Locate the cell with the specified text and output its (X, Y) center coordinate. 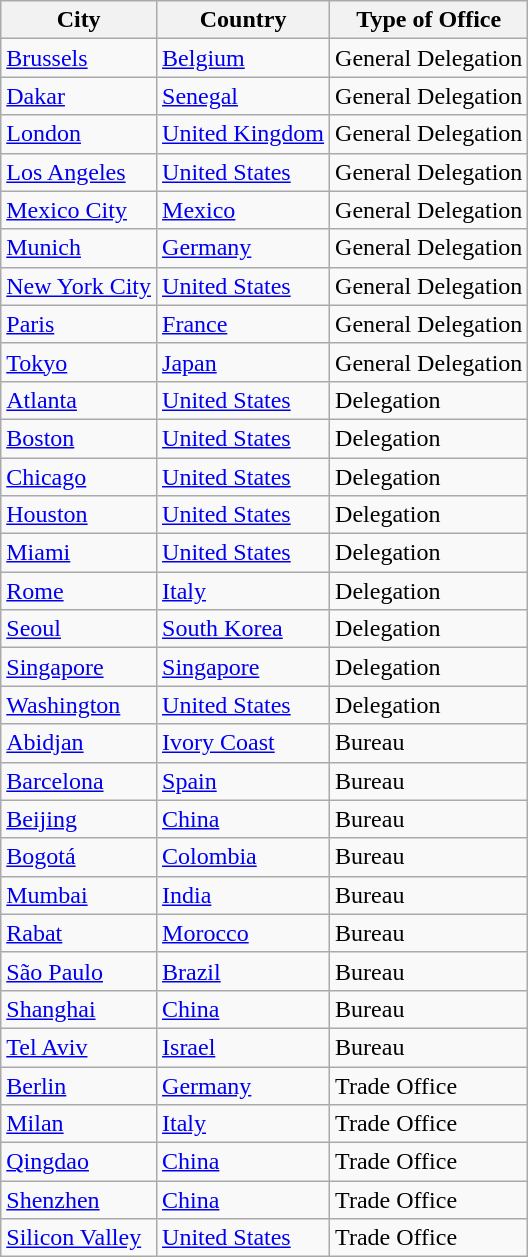
Tokyo (79, 362)
Seoul (79, 629)
Rabat (79, 933)
Beijing (79, 819)
United Kingdom (244, 134)
Qingdao (79, 1162)
Los Angeles (79, 172)
Brussels (79, 58)
Berlin (79, 1085)
Japan (244, 362)
Houston (79, 515)
Mexico (244, 210)
Country (244, 20)
Tel Aviv (79, 1047)
Paris (79, 324)
Silicon Valley (79, 1238)
Israel (244, 1047)
Miami (79, 553)
Belgium (244, 58)
Abidjan (79, 743)
Ivory Coast (244, 743)
France (244, 324)
Boston (79, 438)
Senegal (244, 96)
Rome (79, 591)
São Paulo (79, 971)
New York City (79, 286)
Chicago (79, 477)
Barcelona (79, 781)
Atlanta (79, 400)
India (244, 895)
Munich (79, 248)
Shenzhen (79, 1200)
Bogotá (79, 857)
South Korea (244, 629)
Washington (79, 705)
Morocco (244, 933)
Brazil (244, 971)
London (79, 134)
Dakar (79, 96)
Mumbai (79, 895)
City (79, 20)
Milan (79, 1124)
Mexico City (79, 210)
Spain (244, 781)
Colombia (244, 857)
Shanghai (79, 1009)
Type of Office (429, 20)
